Return the [X, Y] coordinate for the center point of the cell that contains the specified text.  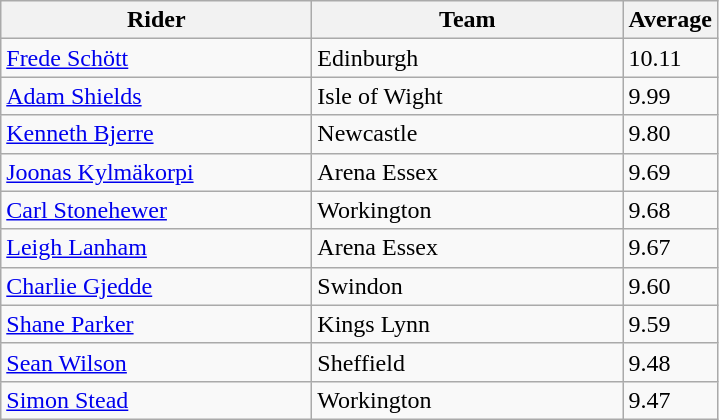
Isle of Wight [468, 96]
Adam Shields [156, 96]
Charlie Gjedde [156, 286]
10.11 [670, 58]
Swindon [468, 286]
9.80 [670, 134]
9.69 [670, 172]
9.67 [670, 248]
Edinburgh [468, 58]
Newcastle [468, 134]
9.59 [670, 324]
9.68 [670, 210]
9.60 [670, 286]
Frede Schött [156, 58]
Joonas Kylmäkorpi [156, 172]
Kenneth Bjerre [156, 134]
Rider [156, 20]
Shane Parker [156, 324]
Leigh Lanham [156, 248]
Carl Stonehewer [156, 210]
9.48 [670, 362]
Team [468, 20]
Sheffield [468, 362]
Sean Wilson [156, 362]
9.47 [670, 400]
Simon Stead [156, 400]
Average [670, 20]
Kings Lynn [468, 324]
9.99 [670, 96]
